Capture the cell that displays the provided text and extract its [x, y] central coordinate. 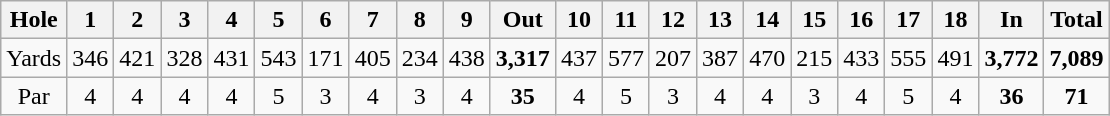
Hole [34, 20]
346 [90, 58]
405 [372, 58]
8 [420, 20]
Par [34, 96]
3,772 [1012, 58]
387 [720, 58]
15 [814, 20]
438 [466, 58]
71 [1076, 96]
In [1012, 20]
14 [768, 20]
10 [578, 20]
421 [138, 58]
3,317 [522, 58]
491 [956, 58]
577 [626, 58]
Yards [34, 58]
35 [522, 96]
Out [522, 20]
215 [814, 58]
36 [1012, 96]
328 [184, 58]
431 [232, 58]
12 [672, 20]
6 [326, 20]
1 [90, 20]
543 [278, 58]
Total [1076, 20]
16 [862, 20]
17 [908, 20]
7 [372, 20]
13 [720, 20]
18 [956, 20]
470 [768, 58]
171 [326, 58]
207 [672, 58]
433 [862, 58]
555 [908, 58]
9 [466, 20]
234 [420, 58]
2 [138, 20]
11 [626, 20]
437 [578, 58]
7,089 [1076, 58]
